From the cell containing the given text, extract its center point as [X, Y] coordinate. 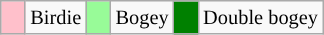
Double bogey [260, 17]
Birdie [56, 17]
Bogey [142, 17]
